Output the [x, y] coordinate of the center of the cell containing the given text.  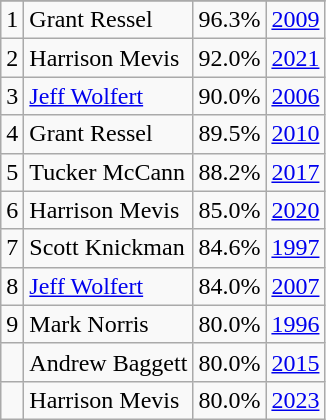
Mark Norris [108, 324]
8 [12, 286]
2007 [296, 286]
88.2% [230, 172]
84.6% [230, 248]
5 [12, 172]
90.0% [230, 96]
7 [12, 248]
2021 [296, 58]
2 [12, 58]
3 [12, 96]
2017 [296, 172]
96.3% [230, 20]
2006 [296, 96]
85.0% [230, 210]
2010 [296, 134]
2023 [296, 400]
2015 [296, 362]
Tucker McCann [108, 172]
1996 [296, 324]
2020 [296, 210]
Andrew Baggett [108, 362]
1997 [296, 248]
4 [12, 134]
Scott Knickman [108, 248]
9 [12, 324]
6 [12, 210]
84.0% [230, 286]
1 [12, 20]
89.5% [230, 134]
2009 [296, 20]
92.0% [230, 58]
